Output the [X, Y] coordinate of the center of the cell containing the given text.  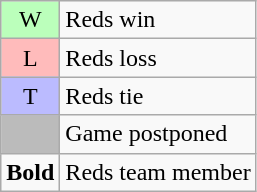
L [30, 58]
Reds team member [158, 172]
T [30, 96]
W [30, 20]
Reds loss [158, 58]
Reds win [158, 20]
Bold [30, 172]
Game postponed [158, 134]
Reds tie [158, 96]
